Identify which cell holds the provided text, then report its [X, Y] central coordinate. 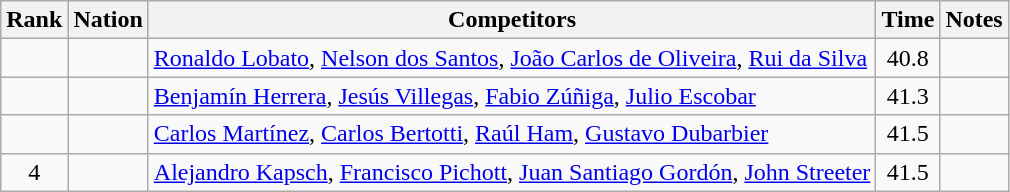
Competitors [512, 20]
Notes [974, 20]
Rank [34, 20]
41.3 [908, 96]
Carlos Martínez, Carlos Bertotti, Raúl Ham, Gustavo Dubarbier [512, 134]
Ronaldo Lobato, Nelson dos Santos, João Carlos de Oliveira, Rui da Silva [512, 58]
Nation [108, 20]
Benjamín Herrera, Jesús Villegas, Fabio Zúñiga, Julio Escobar [512, 96]
4 [34, 172]
Alejandro Kapsch, Francisco Pichott, Juan Santiago Gordón, John Streeter [512, 172]
Time [908, 20]
40.8 [908, 58]
